Detect which cell encompasses the target text, then output its (x, y) center coordinate. 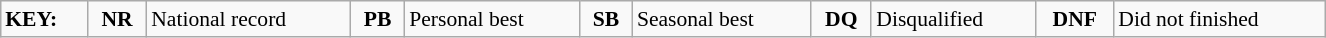
SB (606, 19)
Disqualified (954, 19)
DQ (841, 19)
NR (117, 19)
PB (378, 19)
National record (248, 19)
Seasonal best (722, 19)
KEY: (44, 19)
Personal best (492, 19)
DNF (1074, 19)
Did not finished (1220, 19)
